Scan for the cell matching the given text and deliver its (x, y) coordinate at center. 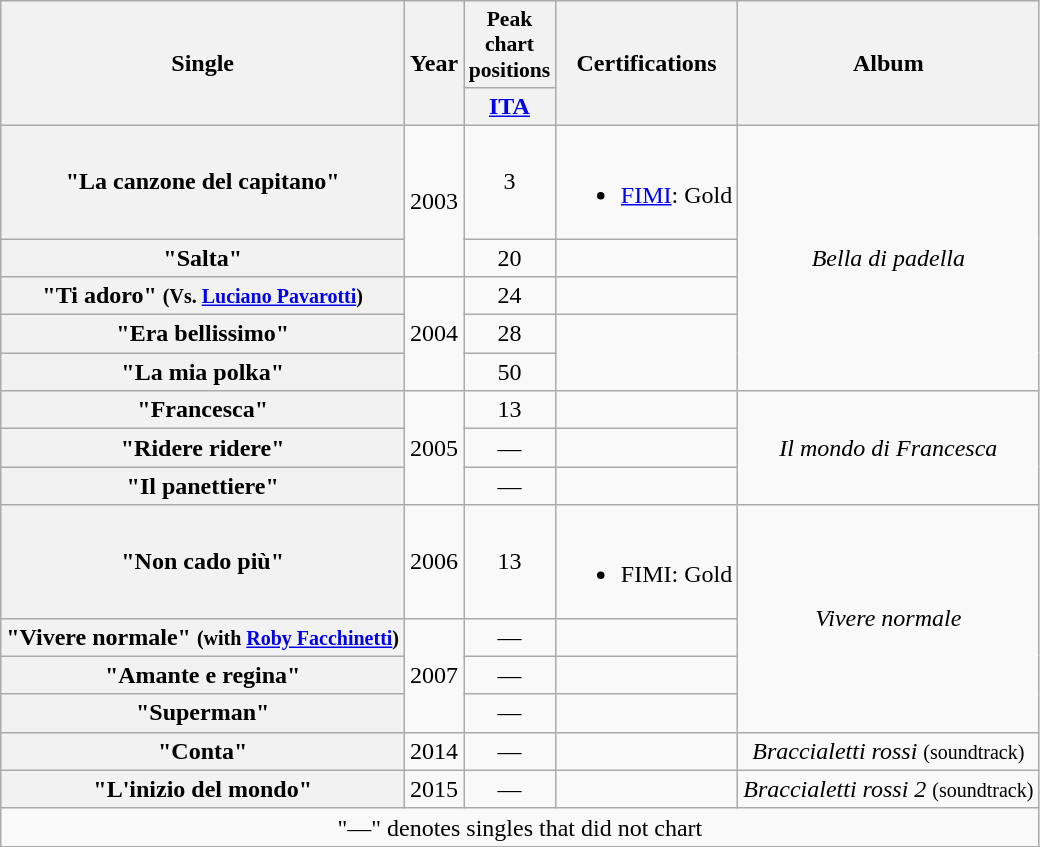
Certifications (646, 64)
2007 (434, 675)
"Ti adoro" (Vs. Luciano Pavarotti) (203, 296)
Bella di padella (888, 258)
"Non cado più" (203, 562)
"Amante e regina" (203, 675)
"Conta" (203, 751)
"La mia polka" (203, 372)
2015 (434, 789)
"Era bellissimo" (203, 334)
"La canzone del capitano" (203, 182)
Braccialetti rossi (soundtrack) (888, 751)
Year (434, 64)
"Francesca" (203, 410)
"Salta" (203, 257)
"Ridere ridere" (203, 448)
Album (888, 64)
2003 (434, 200)
20 (510, 257)
Peak chartpositions (510, 44)
3 (510, 182)
"—" denotes singles that did not chart (520, 827)
"L'inizio del mondo" (203, 789)
"Superman" (203, 713)
2014 (434, 751)
2006 (434, 562)
2005 (434, 448)
"Il panettiere" (203, 486)
2004 (434, 334)
Il mondo di Francesca (888, 448)
"Vivere normale" (with Roby Facchinetti) (203, 637)
50 (510, 372)
ITA (510, 106)
Braccialetti rossi 2 (soundtrack) (888, 789)
24 (510, 296)
Single (203, 64)
28 (510, 334)
Vivere normale (888, 618)
